Extract the [X, Y] coordinate from the center of the cell holding the provided text.  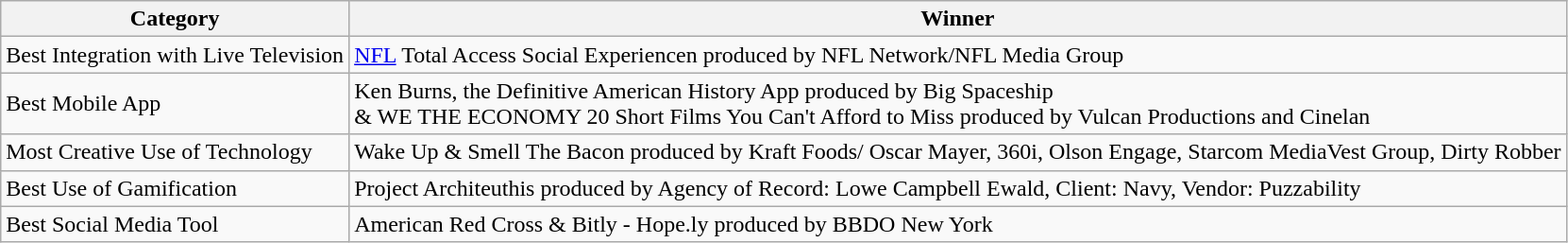
Best Integration with Live Television [176, 55]
Best Use of Gamification [176, 188]
Most Creative Use of Technology [176, 152]
Best Mobile App [176, 104]
Wake Up & Smell The Bacon produced by Kraft Foods/ Oscar Mayer, 360i, Olson Engage, Starcom MediaVest Group, Dirty Robber [957, 152]
NFL Total Access Social Experiencen produced by NFL Network/NFL Media Group [957, 55]
Best Social Media Tool [176, 224]
American Red Cross & Bitly - Hope.ly produced by BBDO New York [957, 224]
Project Architeuthis produced by Agency of Record: Lowe Campbell Ewald, Client: Navy, Vendor: Puzzability [957, 188]
Winner [957, 19]
Category [176, 19]
